Extract the [x, y] coordinate from the center of the cell holding the provided text.  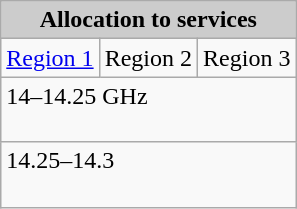
Region 2 [148, 58]
Region 3 [247, 58]
Allocation to services [148, 20]
14.25–14.3 [148, 174]
Region 1 [50, 58]
14–14.25 GHz [148, 110]
